Scan for the cell matching the given text and deliver its (x, y) coordinate at center. 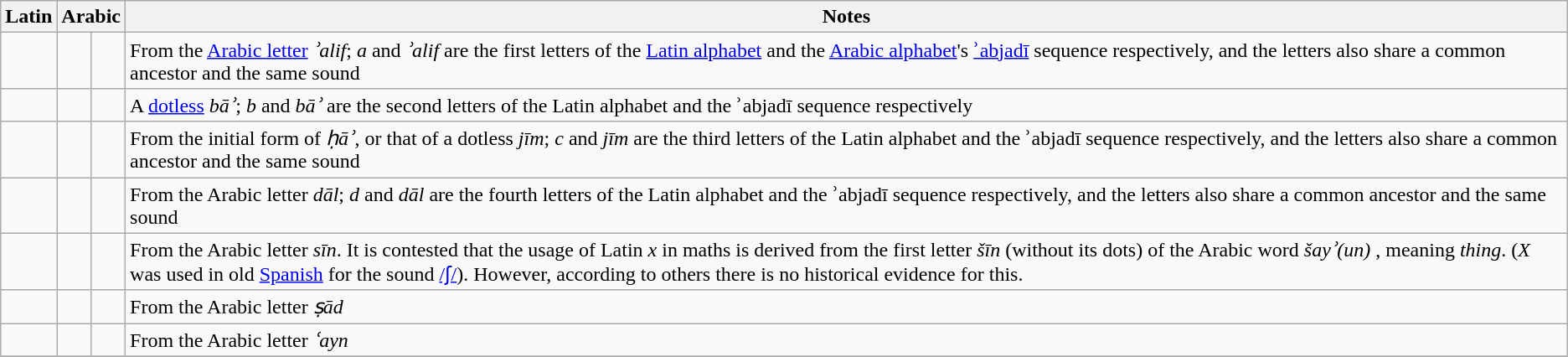
A dotless bāʾ; b and bāʾ are the second letters of the Latin alphabet and the ʾabjadī sequence respectively (847, 105)
From the Arabic letter ʿayn (847, 340)
Arabic (91, 17)
From the Arabic letter ṣād (847, 307)
Notes (847, 17)
Latin (28, 17)
